From the cell containing the given text, extract its center point as (X, Y) coordinate. 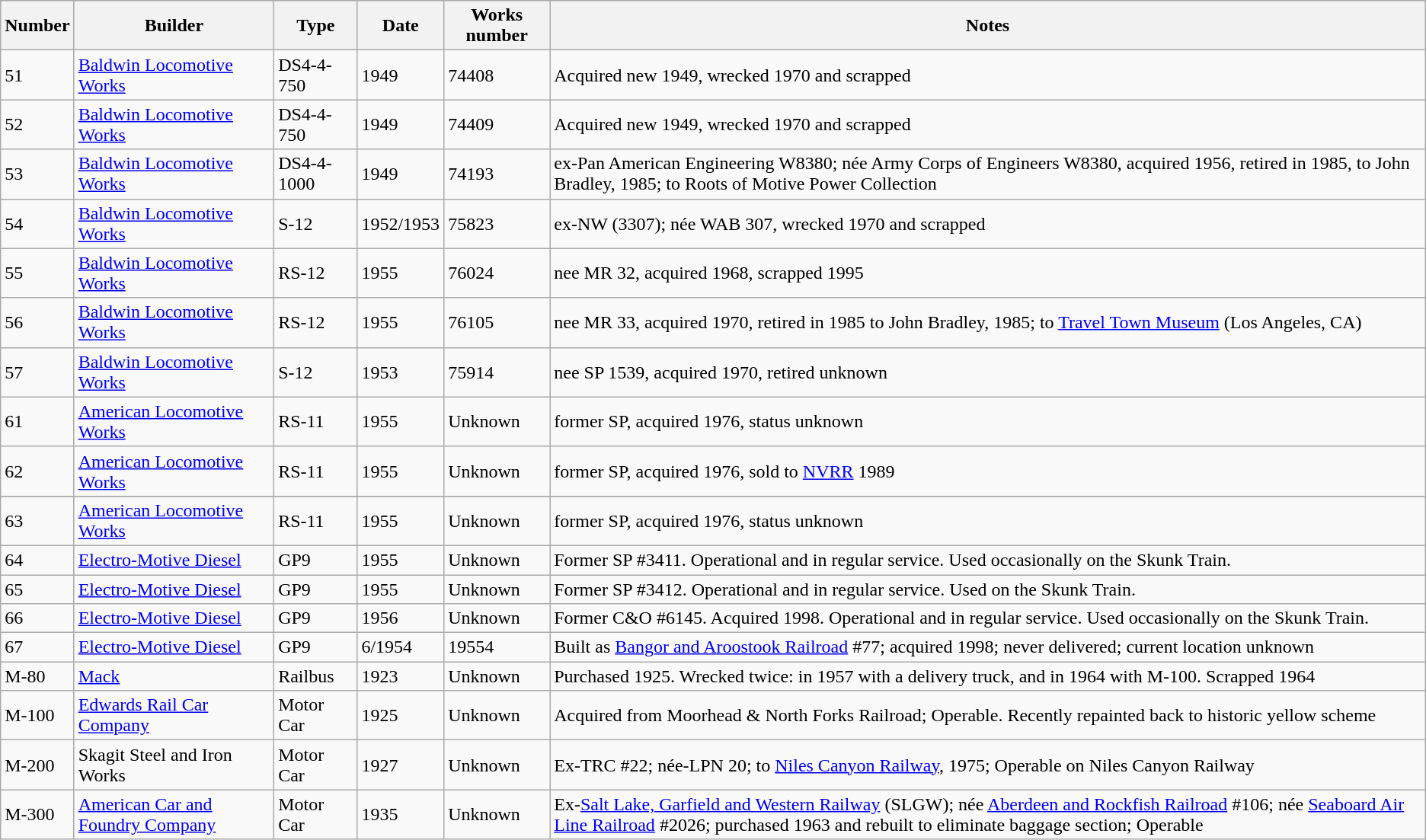
nee SP 1539, acquired 1970, retired unknown (988, 372)
64 (37, 560)
Purchased 1925. Wrecked twice: in 1957 with a delivery truck, and in 1964 with M-100. Scrapped 1964 (988, 676)
DS4-4-1000 (315, 174)
ex-NW (3307); née WAB 307, wrecked 1970 and scrapped (988, 224)
Former SP #3411. Operational and in regular service. Used occasionally on the Skunk Train. (988, 560)
54 (37, 224)
65 (37, 589)
61 (37, 422)
Built as Bangor and Aroostook Railroad #77; acquired 1998; never delivered; current location unknown (988, 647)
M-300 (37, 815)
M-200 (37, 765)
75914 (497, 372)
Railbus (315, 676)
6/1954 (401, 647)
Acquired from Moorhead & North Forks Railroad; Operable. Recently repainted back to historic yellow scheme (988, 716)
Works number (497, 26)
1923 (401, 676)
57 (37, 372)
74408 (497, 75)
Mack (174, 676)
Number (37, 26)
Date (401, 26)
Builder (174, 26)
63 (37, 521)
Type (315, 26)
56 (37, 323)
Notes (988, 26)
1935 (401, 815)
66 (37, 618)
55 (37, 273)
nee MR 32, acquired 1968, scrapped 1995 (988, 273)
1956 (401, 618)
52 (37, 125)
M-100 (37, 716)
1925 (401, 716)
62 (37, 471)
Former SP #3412. Operational and in regular service. Used on the Skunk Train. (988, 589)
1953 (401, 372)
American Car and Foundry Company (174, 815)
1927 (401, 765)
76105 (497, 323)
67 (37, 647)
74409 (497, 125)
51 (37, 75)
former SP, acquired 1976, sold to NVRR 1989 (988, 471)
nee MR 33, acquired 1970, retired in 1985 to John Bradley, 1985; to Travel Town Museum (Los Angeles, CA) (988, 323)
75823 (497, 224)
Skagit Steel and Iron Works (174, 765)
74193 (497, 174)
M-80 (37, 676)
Ex-TRC #22; née-LPN 20; to Niles Canyon Railway, 1975; Operable on Niles Canyon Railway (988, 765)
1952/1953 (401, 224)
19554 (497, 647)
53 (37, 174)
76024 (497, 273)
Edwards Rail Car Company (174, 716)
Former C&O #6145. Acquired 1998. Operational and in regular service. Used occasionally on the Skunk Train. (988, 618)
